Provide the (x, y) coordinate of the cell's center where the given text is located.  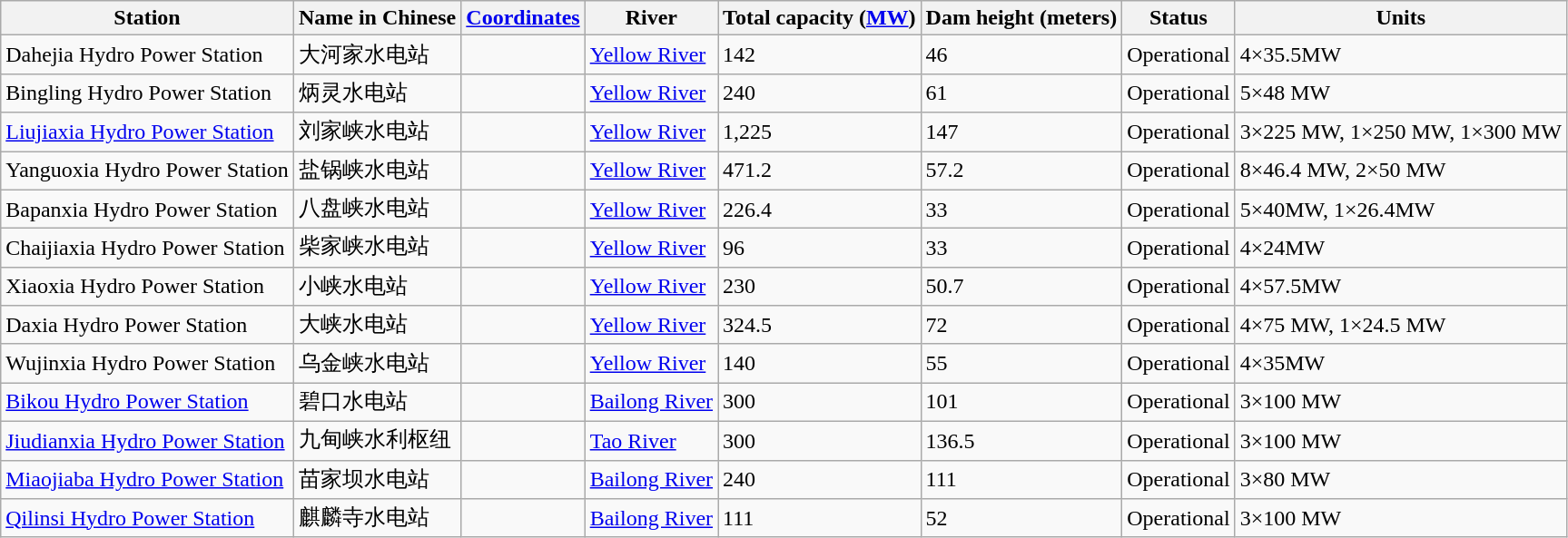
Units (1400, 18)
Jiudianxia Hydro Power Station (147, 441)
Station (147, 18)
大峡水电站 (377, 325)
Total capacity (MW) (820, 18)
Miaojiaba Hydro Power Station (147, 479)
72 (1021, 325)
147 (1021, 132)
苗家坝水电站 (377, 479)
230 (820, 287)
Dam height (meters) (1021, 18)
刘家峡水电站 (377, 132)
八盘峡水电站 (377, 209)
Status (1178, 18)
Tao River (651, 441)
River (651, 18)
136.5 (1021, 441)
盐锅峡水电站 (377, 171)
炳灵水电站 (377, 93)
Bingling Hydro Power Station (147, 93)
Bikou Hydro Power Station (147, 403)
142 (820, 54)
Xiaoxia Hydro Power Station (147, 287)
61 (1021, 93)
乌金峡水电站 (377, 363)
5×40MW, 1×26.4MW (1400, 209)
Dahejia Hydro Power Station (147, 54)
4×57.5MW (1400, 287)
碧口水电站 (377, 403)
4×24MW (1400, 249)
55 (1021, 363)
九甸峡水利枢纽 (377, 441)
Yanguoxia Hydro Power Station (147, 171)
4×35.5MW (1400, 54)
96 (820, 249)
Chaijiaxia Hydro Power Station (147, 249)
50.7 (1021, 287)
324.5 (820, 325)
4×75 MW, 1×24.5 MW (1400, 325)
Name in Chinese (377, 18)
226.4 (820, 209)
小峡水电站 (377, 287)
46 (1021, 54)
Daxia Hydro Power Station (147, 325)
5×48 MW (1400, 93)
Qilinsi Hydro Power Station (147, 519)
4×35MW (1400, 363)
1,225 (820, 132)
8×46.4 MW, 2×50 MW (1400, 171)
3×80 MW (1400, 479)
Wujinxia Hydro Power Station (147, 363)
3×225 MW, 1×250 MW, 1×300 MW (1400, 132)
Coordinates (523, 18)
Bapanxia Hydro Power Station (147, 209)
140 (820, 363)
52 (1021, 519)
麒麟寺水电站 (377, 519)
大河家水电站 (377, 54)
101 (1021, 403)
471.2 (820, 171)
Liujiaxia Hydro Power Station (147, 132)
57.2 (1021, 171)
柴家峡水电站 (377, 249)
